Search for the cell housing the specified text and yield its (x, y) center coordinate. 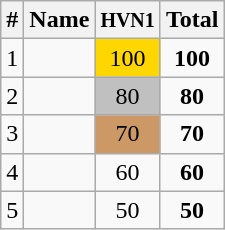
3 (12, 134)
4 (12, 172)
5 (12, 210)
HVN1 (128, 20)
1 (12, 58)
# (12, 20)
Name (60, 20)
2 (12, 96)
Total (192, 20)
